From the cell containing the given text, extract its center point as [x, y] coordinate. 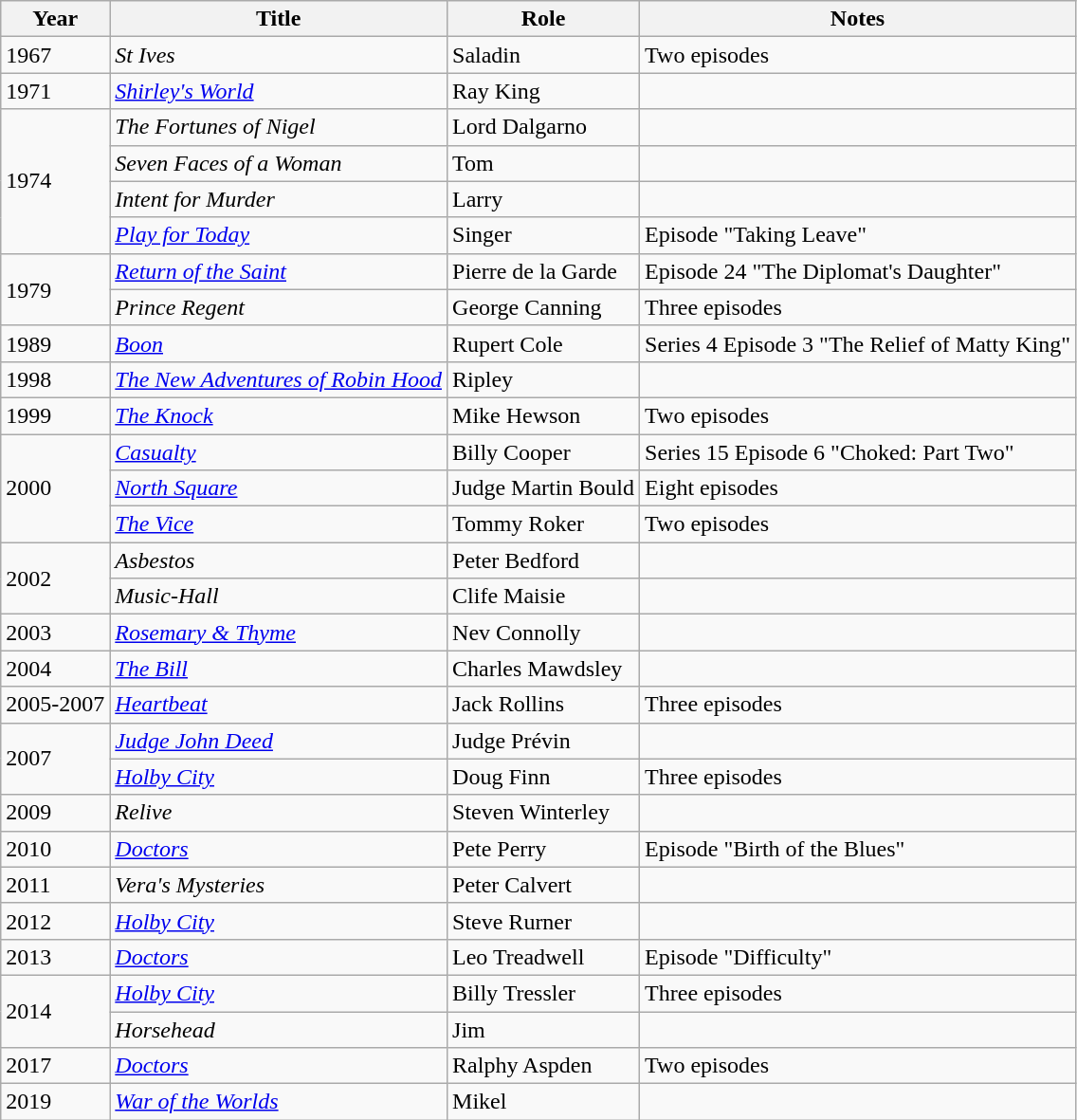
2011 [55, 885]
War of the Worlds [279, 1102]
Prince Regent [279, 307]
Casualty [279, 452]
Play for Today [279, 235]
Judge John Deed [279, 741]
1971 [55, 91]
Horsehead [279, 1029]
Pierre de la Garde [544, 271]
Charles Mawdsley [544, 669]
Ray King [544, 91]
Rosemary & Thyme [279, 633]
2012 [55, 921]
North Square [279, 488]
2014 [55, 1011]
2017 [55, 1066]
1967 [55, 55]
Billy Cooper [544, 452]
Episode "Birth of the Blues" [858, 849]
1999 [55, 415]
Billy Tressler [544, 993]
Steven Winterley [544, 813]
Eight episodes [858, 488]
Mike Hewson [544, 415]
1979 [55, 289]
Relive [279, 813]
Music-Hall [279, 597]
Mikel [544, 1102]
Intent for Murder [279, 199]
Peter Calvert [544, 885]
Episode "Taking Leave" [858, 235]
2000 [55, 488]
Clife Maisie [544, 597]
Jim [544, 1029]
Heartbeat [279, 705]
George Canning [544, 307]
Ralphy Aspden [544, 1066]
Return of the Saint [279, 271]
The New Adventures of Robin Hood [279, 379]
Singer [544, 235]
Vera's Mysteries [279, 885]
2007 [55, 759]
The Bill [279, 669]
2003 [55, 633]
Tommy Roker [544, 524]
Saladin [544, 55]
2002 [55, 578]
Ripley [544, 379]
Peter Bedford [544, 560]
Jack Rollins [544, 705]
Tom [544, 163]
St Ives [279, 55]
Pete Perry [544, 849]
Lord Dalgarno [544, 127]
2009 [55, 813]
Title [279, 19]
Seven Faces of a Woman [279, 163]
Role [544, 19]
2004 [55, 669]
Judge Martin Bould [544, 488]
The Knock [279, 415]
Series 4 Episode 3 "The Relief of Matty King" [858, 343]
Steve Rurner [544, 921]
2005-2007 [55, 705]
The Fortunes of Nigel [279, 127]
Leo Treadwell [544, 957]
2010 [55, 849]
1989 [55, 343]
Notes [858, 19]
2019 [55, 1102]
Year [55, 19]
The Vice [279, 524]
Shirley's World [279, 91]
Doug Finn [544, 777]
Episode "Difficulty" [858, 957]
Episode 24 "The Diplomat's Daughter" [858, 271]
Larry [544, 199]
Series 15 Episode 6 "Choked: Part Two" [858, 452]
Nev Connolly [544, 633]
Judge Prévin [544, 741]
Boon [279, 343]
Rupert Cole [544, 343]
2013 [55, 957]
Asbestos [279, 560]
1998 [55, 379]
1974 [55, 181]
